Return the [x, y] coordinate for the center point of the cell that contains the specified text.  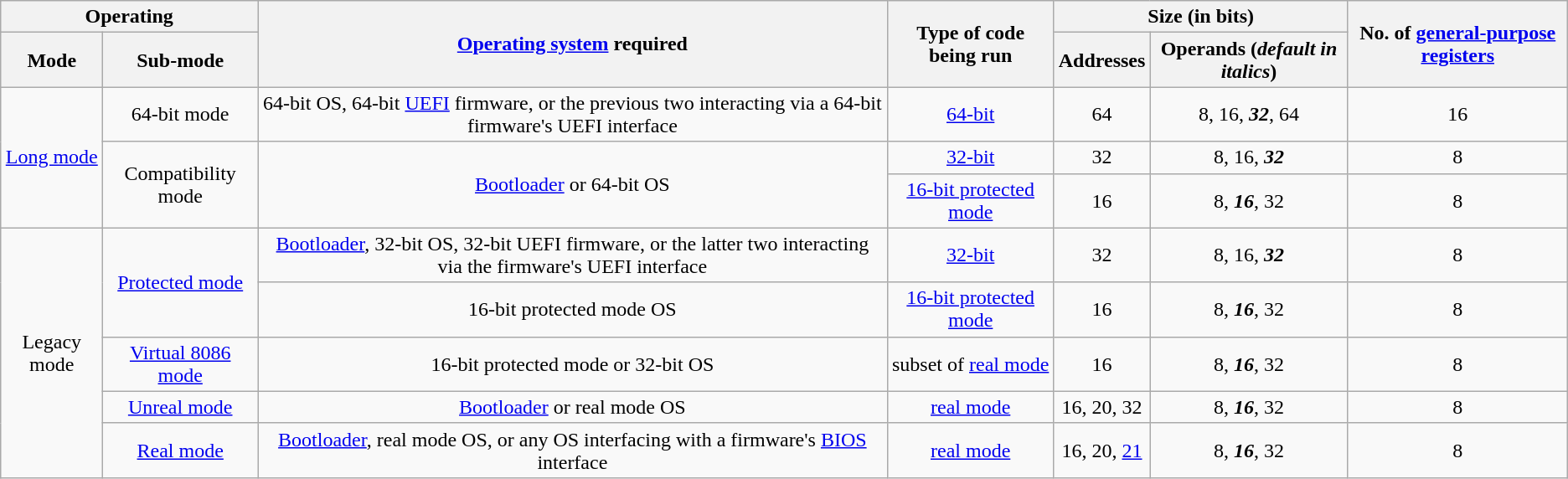
Bootloader or real mode OS [573, 407]
16-bit protected mode or 32-bit OS [573, 363]
Size (in bits) [1201, 17]
Operating [129, 17]
Bootloader, 32-bit OS, 32-bit UEFI firmware, or the latter two interacting via the firmware's UEFI interface [573, 255]
Real mode [181, 451]
Type of code being run [970, 44]
64-bit mode [181, 114]
64 [1102, 114]
Unreal mode [181, 407]
Mode [52, 60]
16, 20, 21 [1102, 451]
Bootloader, real mode OS, or any OS interfacing with a firmware's BIOS interface [573, 451]
No. of general-purpose registers [1457, 44]
Bootloader or 64-bit OS [573, 184]
Operating system required [573, 44]
Operands (default in italics) [1249, 60]
Sub-mode [181, 60]
16-bit protected mode OS [573, 310]
8, 16, 32, 64 [1249, 114]
64-bit OS, 64-bit UEFI firmware, or the previous two interacting via a 64-bit firmware's UEFI interface [573, 114]
Compatibility mode [181, 184]
subset of real mode [970, 363]
Protected mode [181, 282]
Virtual 8086 mode [181, 363]
Addresses [1102, 60]
Long mode [52, 157]
16, 20, 32 [1102, 407]
64-bit [970, 114]
Legacy mode [52, 353]
